Output the [x, y] coordinate of the center of the cell containing the given text.  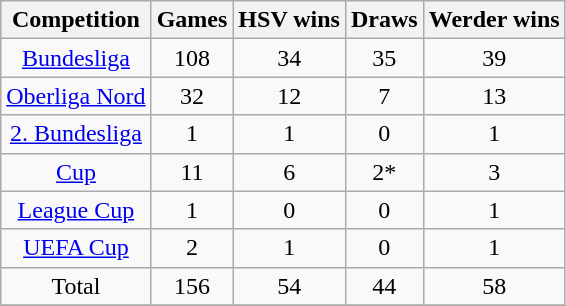
32 [192, 96]
6 [290, 172]
39 [494, 58]
2. Bundesliga [76, 134]
Cup [76, 172]
Competition [76, 20]
HSV wins [290, 20]
Draws [384, 20]
13 [494, 96]
2* [384, 172]
2 [192, 248]
UEFA Cup [76, 248]
11 [192, 172]
League Cup [76, 210]
Werder wins [494, 20]
Bundesliga [76, 58]
Total [76, 286]
58 [494, 286]
54 [290, 286]
44 [384, 286]
7 [384, 96]
3 [494, 172]
12 [290, 96]
156 [192, 286]
108 [192, 58]
34 [290, 58]
Games [192, 20]
35 [384, 58]
Oberliga Nord [76, 96]
